Identify which cell holds the provided text, then report its (X, Y) central coordinate. 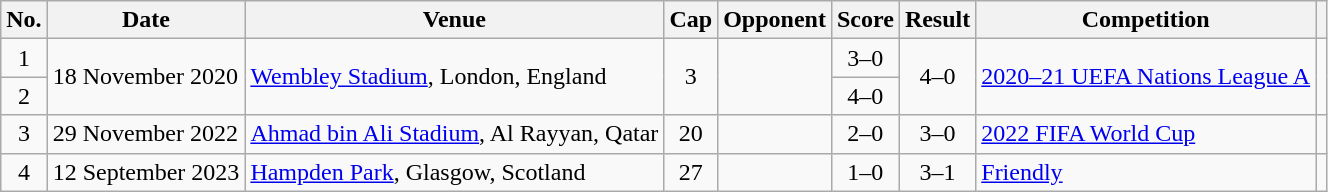
Friendly (1146, 172)
29 November 2022 (146, 134)
1 (24, 58)
27 (691, 172)
Hampden Park, Glasgow, Scotland (454, 172)
Cap (691, 20)
No. (24, 20)
Date (146, 20)
3–1 (937, 172)
18 November 2020 (146, 77)
Wembley Stadium, London, England (454, 77)
Competition (1146, 20)
Ahmad bin Ali Stadium, Al Rayyan, Qatar (454, 134)
1–0 (865, 172)
2–0 (865, 134)
12 September 2023 (146, 172)
2022 FIFA World Cup (1146, 134)
Score (865, 20)
Venue (454, 20)
20 (691, 134)
4 (24, 172)
2020–21 UEFA Nations League A (1146, 77)
Opponent (775, 20)
Result (937, 20)
2 (24, 96)
